For the text-containing cell, return its midpoint in (x, y) coordinate format. 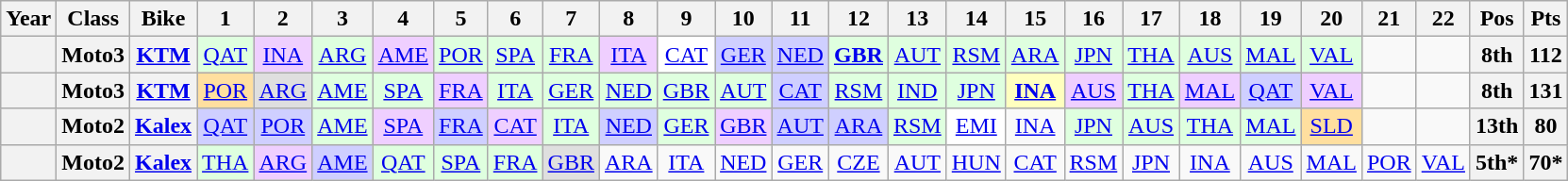
17 (1151, 19)
Pts (1545, 19)
19 (1271, 19)
IND (917, 90)
5 (461, 19)
8 (628, 19)
HUN (976, 162)
2 (283, 19)
112 (1545, 55)
11 (800, 19)
9 (686, 19)
14 (976, 19)
3 (342, 19)
Class (93, 19)
22 (1443, 19)
10 (743, 19)
4 (403, 19)
15 (1035, 19)
13th (1496, 126)
SLD (1331, 126)
EMI (976, 126)
5th* (1496, 162)
Pos (1496, 19)
18 (1209, 19)
1 (225, 19)
Bike (164, 19)
16 (1093, 19)
CZE (859, 162)
7 (571, 19)
6 (515, 19)
131 (1545, 90)
13 (917, 19)
12 (859, 19)
20 (1331, 19)
80 (1545, 126)
Year (28, 19)
21 (1389, 19)
70* (1545, 162)
